Return the (x, y) coordinate for the center point of the cell that contains the specified text.  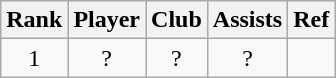
Player (107, 20)
Assists (247, 20)
Ref (312, 20)
Club (177, 20)
1 (34, 58)
Rank (34, 20)
